Detect which cell encompasses the target text, then output its [x, y] center coordinate. 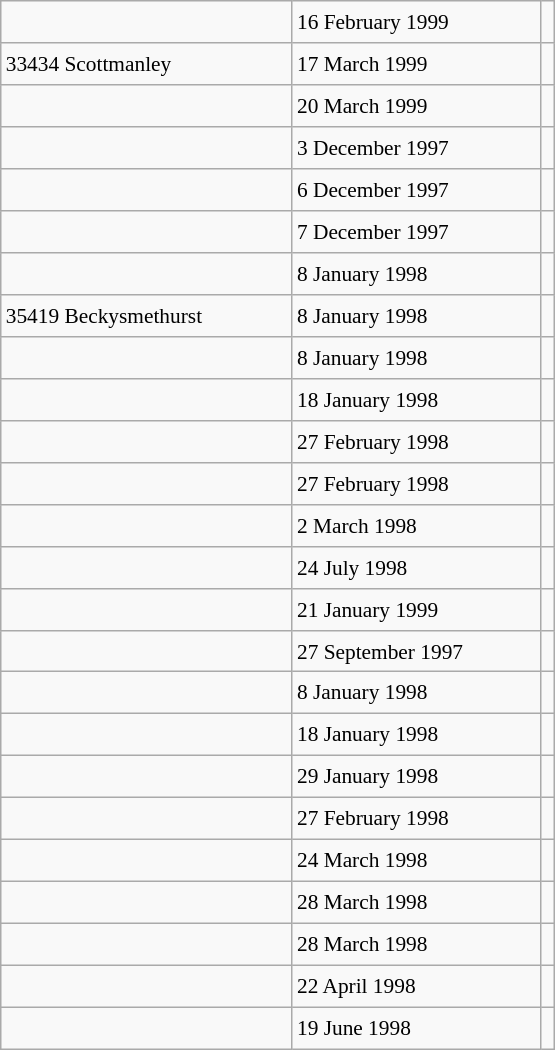
33434 Scottmanley [146, 64]
35419 Beckysmethurst [146, 316]
3 December 1997 [416, 148]
29 January 1998 [416, 777]
7 December 1997 [416, 232]
21 January 1999 [416, 609]
22 April 1998 [416, 986]
24 March 1998 [416, 861]
2 March 1998 [416, 525]
16 February 1999 [416, 22]
27 September 1997 [416, 651]
6 December 1997 [416, 190]
17 March 1999 [416, 64]
19 June 1998 [416, 1028]
20 March 1999 [416, 106]
24 July 1998 [416, 567]
